Return the [X, Y] coordinate for the center point of the cell that contains the specified text.  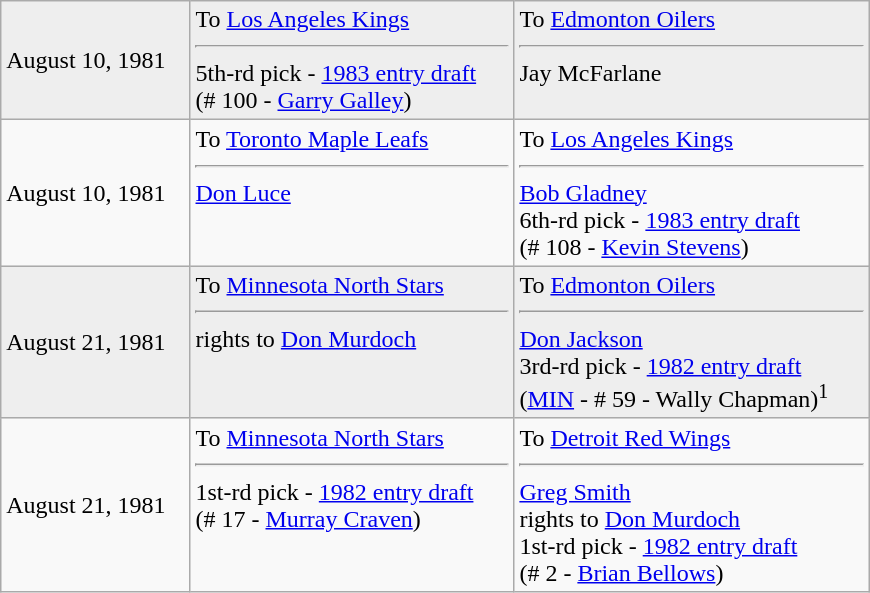
To Edmonton OilersJay McFarlane [692, 60]
To Detroit Red WingsGreg Smithrights to Don Murdoch1st-rd pick - 1982 entry draft(# 2 - Brian Bellows) [692, 504]
To Minnesota North Starsrights to Don Murdoch [352, 342]
To Minnesota North Stars1st-rd pick - 1982 entry draft(# 17 - Murray Craven) [352, 504]
To Toronto Maple LeafsDon Luce [352, 193]
To Edmonton OilersDon Jackson3rd-rd pick - 1982 entry draft(MIN - # 59 - Wally Chapman)1 [692, 342]
To Los Angeles Kings5th-rd pick - 1983 entry draft(# 100 - Garry Galley) [352, 60]
To Los Angeles KingsBob Gladney6th-rd pick - 1983 entry draft(# 108 - Kevin Stevens) [692, 193]
